Determine the [x, y] coordinate at the center of the cell enclosing the given text.  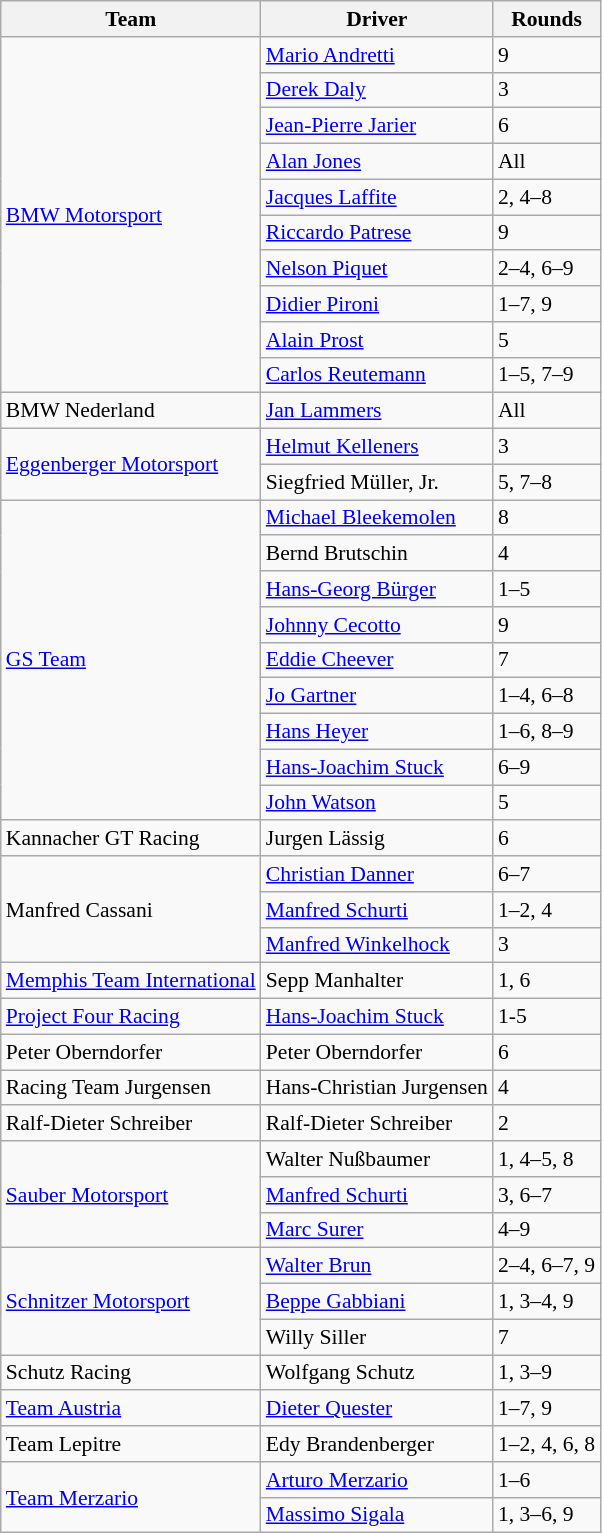
Rounds [546, 19]
Jan Lammers [377, 411]
1–5 [546, 589]
BMW Motorsport [131, 215]
Manfred Winkelhock [377, 945]
Team Merzario [131, 1498]
Riccardo Patrese [377, 233]
Project Four Racing [131, 1017]
Walter Brun [377, 1266]
1-5 [546, 1017]
Alan Jones [377, 162]
Team Lepitre [131, 1444]
BMW Nederland [131, 411]
Jacques Laffite [377, 197]
1–2, 4 [546, 910]
GS Team [131, 660]
Team [131, 19]
Hans-Georg Bürger [377, 589]
1–5, 7–9 [546, 375]
Edy Brandenberger [377, 1444]
Willy Siller [377, 1337]
1, 6 [546, 981]
Beppe Gabbiani [377, 1302]
Johnny Cecotto [377, 625]
2 [546, 1124]
Schutz Racing [131, 1373]
3, 6–7 [546, 1195]
Eggenberger Motorsport [131, 464]
5, 7–8 [546, 482]
6–7 [546, 874]
Sauber Motorsport [131, 1194]
Dieter Quester [377, 1409]
Sepp Manhalter [377, 981]
Hans-Christian Jurgensen [377, 1088]
Kannacher GT Racing [131, 839]
Manfred Cassani [131, 910]
Helmut Kelleners [377, 447]
1, 3–9 [546, 1373]
Carlos Reutemann [377, 375]
Alain Prost [377, 340]
Schnitzer Motorsport [131, 1302]
Arturo Merzario [377, 1480]
1, 3–6, 9 [546, 1515]
Driver [377, 19]
Bernd Brutschin [377, 554]
Jean-Pierre Jarier [377, 126]
Memphis Team International [131, 981]
1–4, 6–8 [546, 696]
Nelson Piquet [377, 269]
Walter Nußbaumer [377, 1159]
Hans Heyer [377, 732]
Eddie Cheever [377, 660]
Marc Surer [377, 1230]
1–6, 8–9 [546, 732]
8 [546, 518]
Mario Andretti [377, 55]
Siegfried Müller, Jr. [377, 482]
Massimo Sigala [377, 1515]
Racing Team Jurgensen [131, 1088]
John Watson [377, 803]
1, 4–5, 8 [546, 1159]
2–4, 6–7, 9 [546, 1266]
Derek Daly [377, 90]
Wolfgang Schutz [377, 1373]
6–9 [546, 767]
Michael Bleekemolen [377, 518]
1–2, 4, 6, 8 [546, 1444]
1, 3–4, 9 [546, 1302]
Jurgen Lässig [377, 839]
Didier Pironi [377, 304]
Team Austria [131, 1409]
Christian Danner [377, 874]
2, 4–8 [546, 197]
2–4, 6–9 [546, 269]
4–9 [546, 1230]
Jo Gartner [377, 696]
1–6 [546, 1480]
